For the text-containing cell, return its midpoint in [x, y] coordinate format. 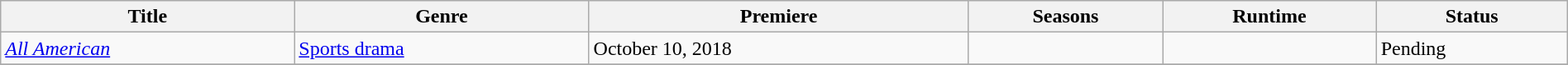
Status [1472, 17]
October 10, 2018 [779, 48]
Premiere [779, 17]
Title [147, 17]
Seasons [1065, 17]
Sports drama [442, 48]
Genre [442, 17]
Pending [1472, 48]
Runtime [1269, 17]
All American [147, 48]
